Return [X, Y] of the center of cell containing provided text 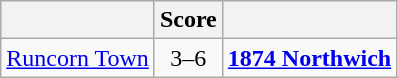
Score [188, 20]
1874 Northwich [309, 58]
3–6 [188, 58]
Runcorn Town [78, 58]
